Provide the [X, Y] coordinate of the cell's center where the given text is located.  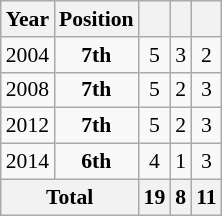
8 [180, 197]
6th [96, 162]
2012 [28, 126]
Position [96, 19]
4 [155, 162]
2004 [28, 55]
1 [180, 162]
2008 [28, 90]
Total [70, 197]
Year [28, 19]
11 [206, 197]
19 [155, 197]
2014 [28, 162]
